Return (x, y) of the center of cell containing provided text 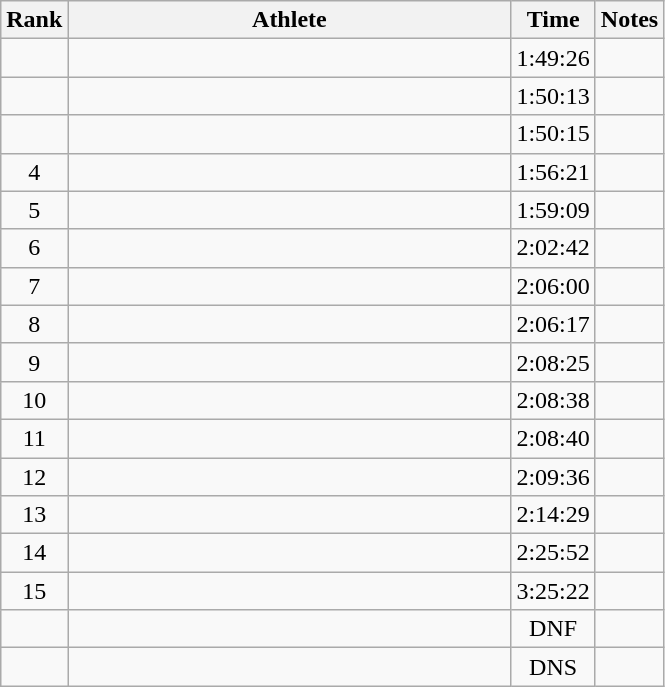
10 (34, 400)
4 (34, 172)
1:50:15 (553, 134)
11 (34, 438)
1:50:13 (553, 96)
7 (34, 286)
2:08:40 (553, 438)
12 (34, 477)
3:25:22 (553, 591)
2:08:25 (553, 362)
13 (34, 515)
5 (34, 210)
2:08:38 (553, 400)
6 (34, 248)
2:02:42 (553, 248)
DNF (553, 629)
2:09:36 (553, 477)
Time (553, 20)
2:06:17 (553, 324)
1:59:09 (553, 210)
Notes (629, 20)
15 (34, 591)
Athlete (290, 20)
2:25:52 (553, 553)
1:56:21 (553, 172)
DNS (553, 667)
Rank (34, 20)
9 (34, 362)
2:06:00 (553, 286)
14 (34, 553)
8 (34, 324)
1:49:26 (553, 58)
2:14:29 (553, 515)
